Return [x, y] of the center of cell containing provided text 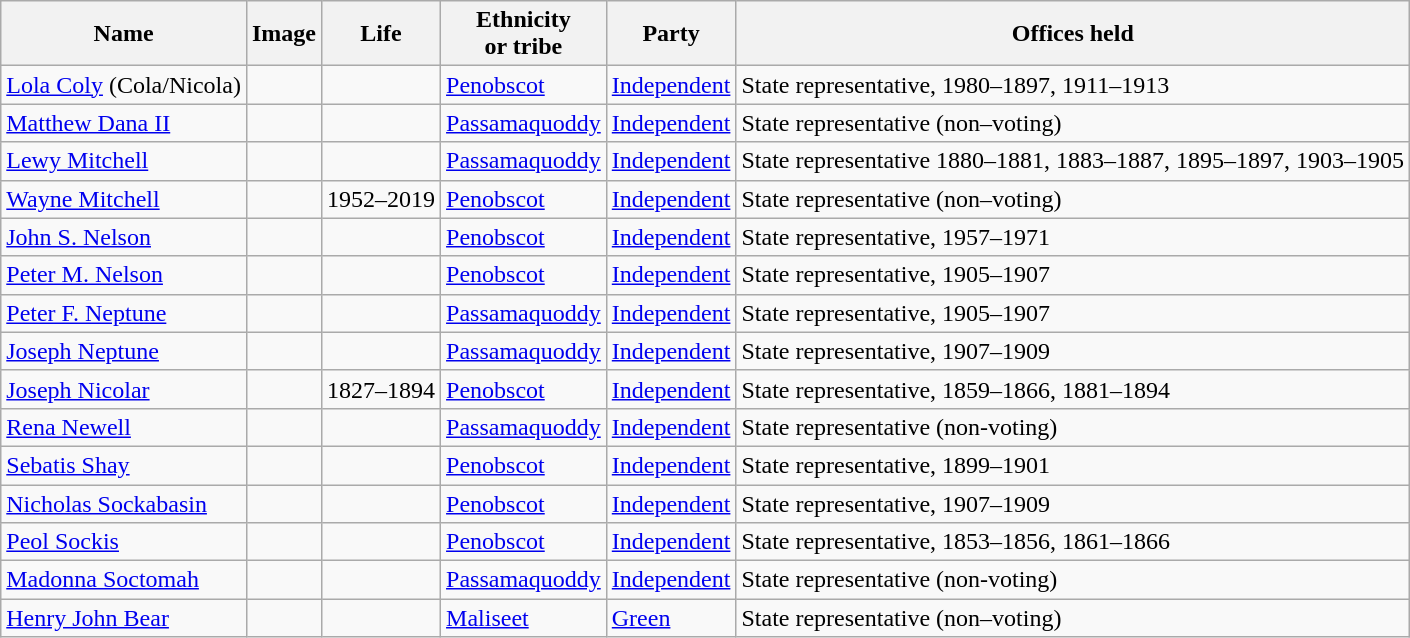
Name [124, 34]
Party [671, 34]
Rena Newell [124, 427]
Wayne Mitchell [124, 199]
State representative, 1980–1897, 1911–1913 [1073, 85]
State representative 1880–1881, 1883–1887, 1895–1897, 1903–1905 [1073, 161]
Life [380, 34]
Image [284, 34]
State representative, 1957–1971 [1073, 237]
1952–2019 [380, 199]
Maliseet [524, 618]
1827–1894 [380, 389]
Lewy Mitchell [124, 161]
State representative, 1859–1866, 1881–1894 [1073, 389]
Offices held [1073, 34]
Green [671, 618]
Sebatis Shay [124, 465]
Nicholas Sockabasin [124, 503]
State representative, 1853–1856, 1861–1866 [1073, 542]
Peter F. Neptune [124, 313]
State representative, 1899–1901 [1073, 465]
Peol Sockis [124, 542]
Ethnicityor tribe [524, 34]
Joseph Neptune [124, 351]
Matthew Dana II [124, 123]
Lola Coly (Cola/Nicola) [124, 85]
John S. Nelson [124, 237]
Henry John Bear [124, 618]
Joseph Nicolar [124, 389]
Peter M. Nelson [124, 275]
Madonna Soctomah [124, 580]
